For the text-containing cell, return its midpoint in (X, Y) coordinate format. 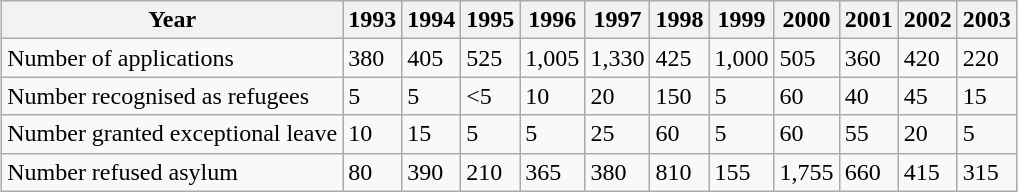
155 (742, 172)
1994 (432, 20)
1999 (742, 20)
<5 (490, 96)
2002 (928, 20)
810 (680, 172)
1,005 (552, 58)
425 (680, 58)
365 (552, 172)
1993 (372, 20)
2000 (806, 20)
1,755 (806, 172)
1996 (552, 20)
Number of applications (172, 58)
660 (868, 172)
1995 (490, 20)
1,330 (618, 58)
1998 (680, 20)
360 (868, 58)
1,000 (742, 58)
40 (868, 96)
220 (986, 58)
2003 (986, 20)
80 (372, 172)
315 (986, 172)
25 (618, 134)
1997 (618, 20)
505 (806, 58)
390 (432, 172)
Number refused asylum (172, 172)
Number recognised as refugees (172, 96)
420 (928, 58)
150 (680, 96)
210 (490, 172)
405 (432, 58)
55 (868, 134)
Year (172, 20)
45 (928, 96)
525 (490, 58)
2001 (868, 20)
415 (928, 172)
Number granted exceptional leave (172, 134)
